Return the (X, Y) coordinate for the center point of the cell that contains the specified text.  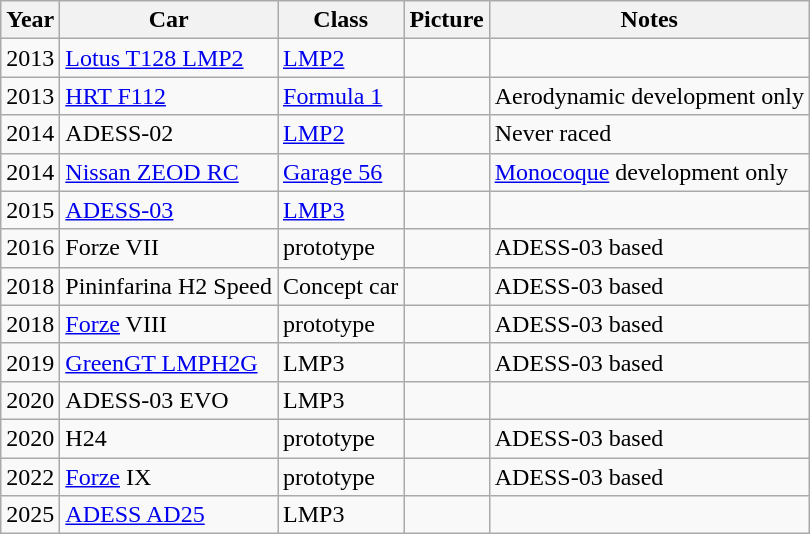
Car (169, 20)
Forze VII (169, 248)
2016 (30, 248)
Year (30, 20)
H24 (169, 438)
ADESS-03 (169, 210)
Concept car (341, 286)
Forze VIII (169, 324)
2025 (30, 515)
Class (341, 20)
Nissan ZEOD RC (169, 172)
Notes (649, 20)
Picture (446, 20)
ADESS AD25 (169, 515)
2019 (30, 362)
Monocoque development only (649, 172)
Pininfarina H2 Speed (169, 286)
2022 (30, 477)
Aerodynamic development only (649, 96)
ADESS-03 EVO (169, 400)
Forze IX (169, 477)
Garage 56 (341, 172)
2015 (30, 210)
HRT F112 (169, 96)
GreenGT LMPH2G (169, 362)
ADESS-02 (169, 134)
Never raced (649, 134)
Formula 1 (341, 96)
Lotus T128 LMP2 (169, 58)
